Scan for the cell matching the given text and deliver its (X, Y) coordinate at center. 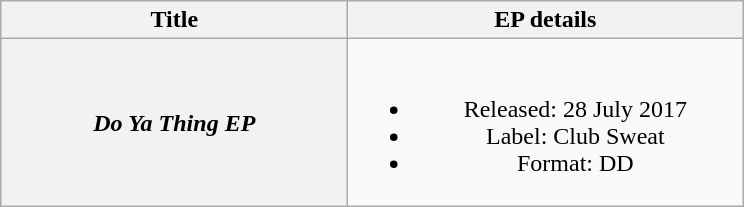
EP details (546, 20)
Title (174, 20)
Do Ya Thing EP (174, 122)
Released: 28 July 2017 Label: Club SweatFormat: DD (546, 122)
